Identify which cell holds the provided text, then report its (X, Y) central coordinate. 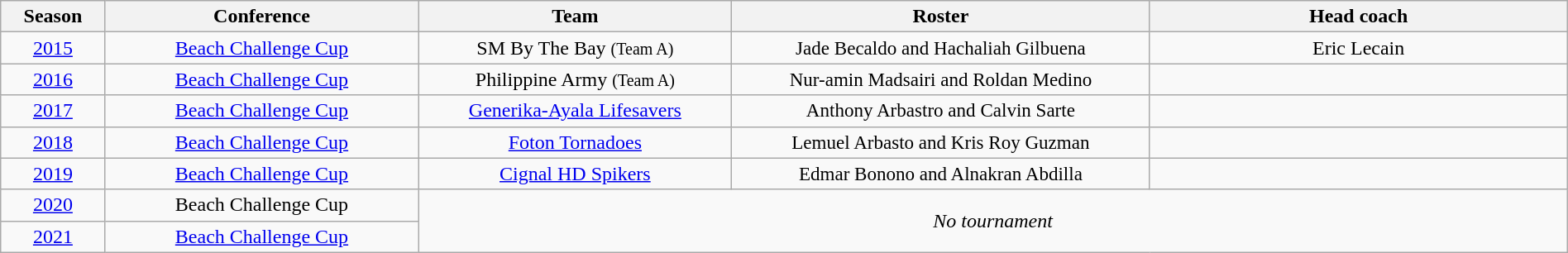
Conference (261, 17)
2016 (53, 79)
No tournament (992, 221)
SM By The Bay (Team A) (576, 48)
Edmar Bonono and Alnakran Abdilla (941, 174)
2017 (53, 111)
Roster (941, 17)
Jade Becaldo and Hachaliah Gilbuena (941, 48)
Anthony Arbastro and Calvin Sarte (941, 111)
2019 (53, 174)
Team (576, 17)
Generika-Ayala Lifesavers (576, 111)
Philippine Army (Team A) (576, 79)
Nur-amin Madsairi and Roldan Medino (941, 79)
Cignal HD Spikers (576, 174)
Lemuel Arbasto and Kris Roy Guzman (941, 142)
2020 (53, 205)
Foton Tornadoes (576, 142)
2018 (53, 142)
Head coach (1358, 17)
Season (53, 17)
2015 (53, 48)
Eric Lecain (1358, 48)
2021 (53, 236)
